Locate the cell with the specified text and output its (x, y) center coordinate. 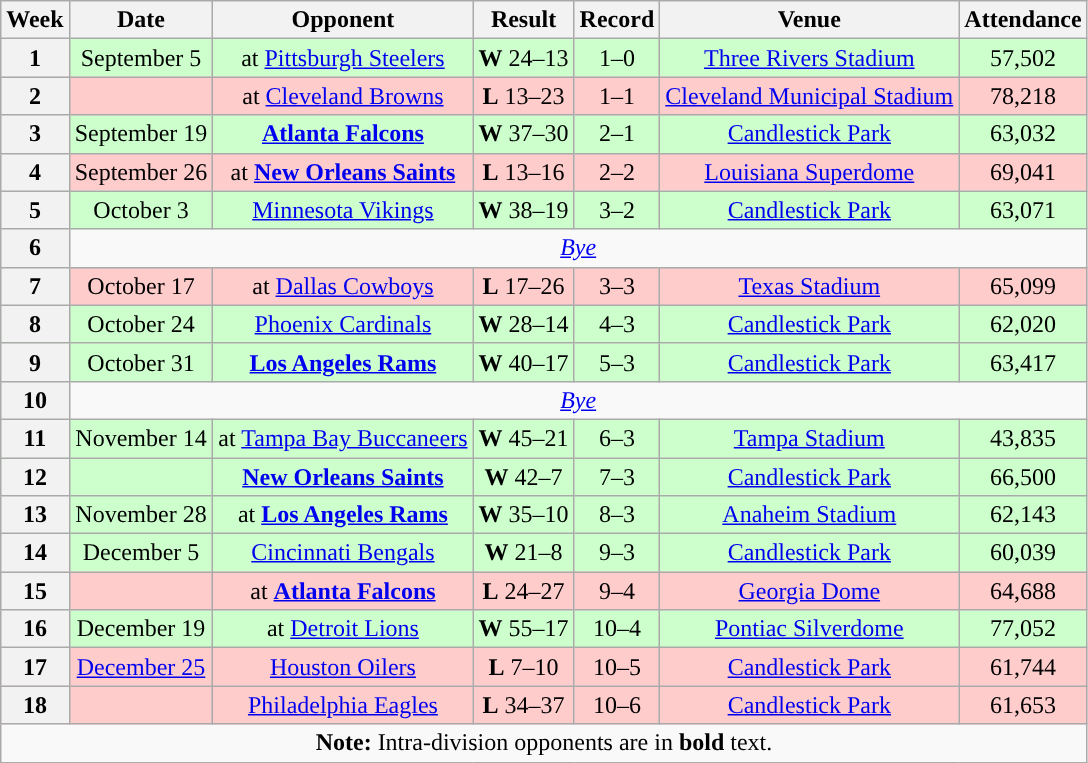
6–3 (617, 438)
at Pittsburgh Steelers (343, 58)
18 (35, 705)
Cleveland Municipal Stadium (810, 96)
9 (35, 362)
43,835 (1023, 438)
17 (35, 667)
3 (35, 134)
60,039 (1023, 553)
October 31 (141, 362)
September 26 (141, 172)
Three Rivers Stadium (810, 58)
Los Angeles Rams (343, 362)
11 (35, 438)
L 13–23 (524, 96)
62,020 (1023, 324)
61,653 (1023, 705)
64,688 (1023, 591)
62,143 (1023, 515)
at Cleveland Browns (343, 96)
at Tampa Bay Buccaneers (343, 438)
Texas Stadium (810, 286)
10–6 (617, 705)
77,052 (1023, 629)
W 35–10 (524, 515)
W 40–17 (524, 362)
New Orleans Saints (343, 477)
4 (35, 172)
L 17–26 (524, 286)
Anaheim Stadium (810, 515)
66,500 (1023, 477)
8–3 (617, 515)
W 37–30 (524, 134)
at New Orleans Saints (343, 172)
10–5 (617, 667)
Result (524, 20)
Philadelphia Eagles (343, 705)
Opponent (343, 20)
13 (35, 515)
October 17 (141, 286)
9–4 (617, 591)
63,071 (1023, 210)
Atlanta Falcons (343, 134)
3–2 (617, 210)
December 25 (141, 667)
Attendance (1023, 20)
63,417 (1023, 362)
W 28–14 (524, 324)
65,099 (1023, 286)
4–3 (617, 324)
W 21–8 (524, 553)
2–2 (617, 172)
at Dallas Cowboys (343, 286)
September 5 (141, 58)
9–3 (617, 553)
1–0 (617, 58)
at Atlanta Falcons (343, 591)
12 (35, 477)
Tampa Stadium (810, 438)
57,502 (1023, 58)
Note: Intra-division opponents are in bold text. (544, 743)
October 24 (141, 324)
1 (35, 58)
Record (617, 20)
W 38–19 (524, 210)
L 13–16 (524, 172)
Date (141, 20)
W 24–13 (524, 58)
L 24–27 (524, 591)
78,218 (1023, 96)
16 (35, 629)
Week (35, 20)
L 34–37 (524, 705)
W 55–17 (524, 629)
61,744 (1023, 667)
1–1 (617, 96)
November 28 (141, 515)
at Detroit Lions (343, 629)
November 14 (141, 438)
5 (35, 210)
10–4 (617, 629)
at Los Angeles Rams (343, 515)
Pontiac Silverdome (810, 629)
Georgia Dome (810, 591)
Phoenix Cardinals (343, 324)
10 (35, 400)
7 (35, 286)
5–3 (617, 362)
3–3 (617, 286)
8 (35, 324)
Minnesota Vikings (343, 210)
W 45–21 (524, 438)
Cincinnati Bengals (343, 553)
14 (35, 553)
October 3 (141, 210)
December 5 (141, 553)
W 42–7 (524, 477)
7–3 (617, 477)
6 (35, 248)
September 19 (141, 134)
Venue (810, 20)
2 (35, 96)
2–1 (617, 134)
December 19 (141, 629)
L 7–10 (524, 667)
Houston Oilers (343, 667)
Louisiana Superdome (810, 172)
69,041 (1023, 172)
63,032 (1023, 134)
15 (35, 591)
